Return the (X, Y) coordinate for the center point of the cell that contains the specified text.  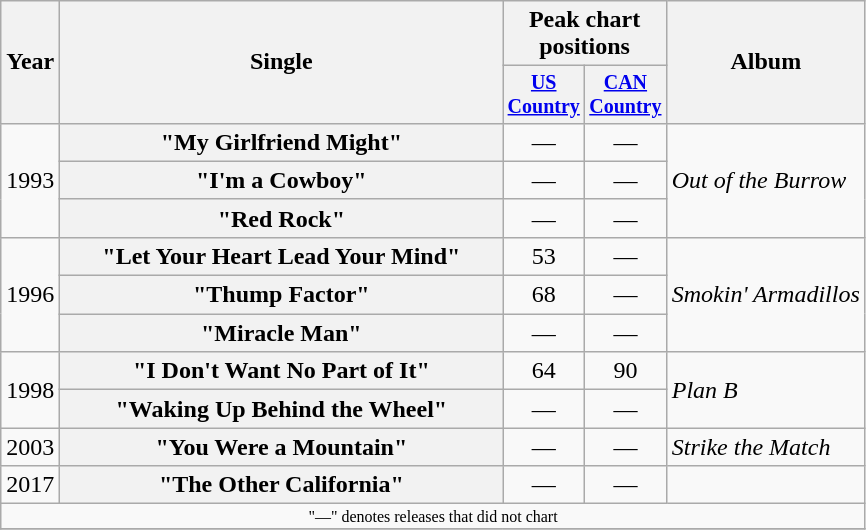
2017 (30, 485)
2003 (30, 447)
1993 (30, 180)
"Miracle Man" (282, 333)
90 (626, 371)
"—" denotes releases that did not chart (434, 516)
"Let Your Heart Lead Your Mind" (282, 256)
Strike the Match (766, 447)
53 (544, 256)
"Red Rock" (282, 218)
CAN Country (626, 94)
Album (766, 62)
Peak chartpositions (584, 34)
"Waking Up Behind the Wheel" (282, 409)
68 (544, 295)
Single (282, 62)
US Country (544, 94)
1998 (30, 390)
"My Girlfriend Might" (282, 142)
1996 (30, 294)
64 (544, 371)
Out of the Burrow (766, 180)
Smokin' Armadillos (766, 294)
"The Other California" (282, 485)
"I'm a Cowboy" (282, 180)
"Thump Factor" (282, 295)
Year (30, 62)
"I Don't Want No Part of It" (282, 371)
Plan B (766, 390)
"You Were a Mountain" (282, 447)
